Search for the cell housing the specified text and yield its [X, Y] center coordinate. 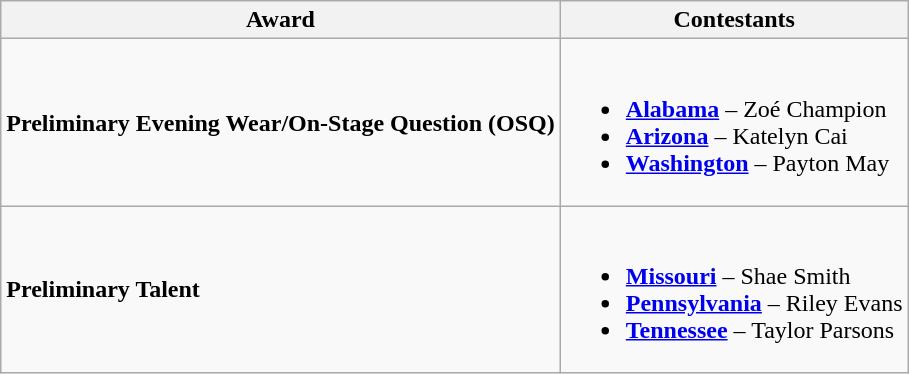
Award [281, 20]
Alabama – Zoé Champion Arizona – Katelyn Cai Washington – Payton May [734, 122]
Contestants [734, 20]
Missouri – Shae Smith Pennsylvania – Riley Evans Tennessee – Taylor Parsons [734, 290]
Preliminary Evening Wear/On-Stage Question (OSQ) [281, 122]
Preliminary Talent [281, 290]
